Return the (x, y) coordinate for the center point of the cell that contains the specified text.  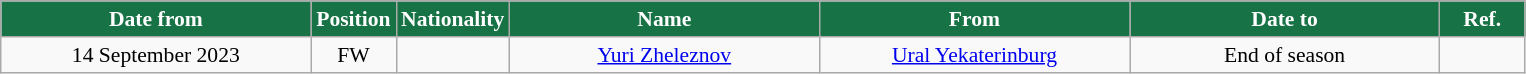
FW (354, 55)
Date from (156, 19)
Position (354, 19)
End of season (1285, 55)
Ural Yekaterinburg (974, 55)
Nationality (452, 19)
From (974, 19)
Yuri Zheleznov (664, 55)
Date to (1285, 19)
Name (664, 19)
14 September 2023 (156, 55)
Ref. (1482, 19)
